From the cell containing the given text, extract its center point as (X, Y) coordinate. 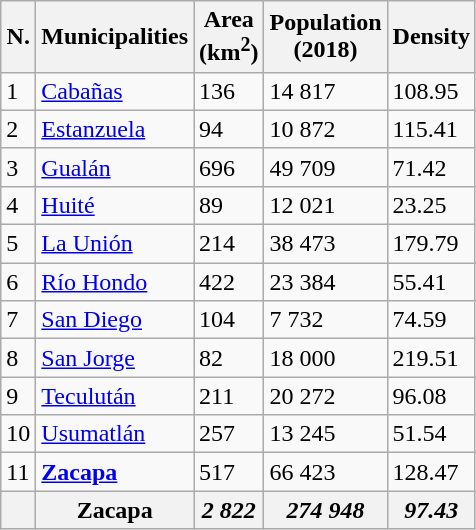
5 (18, 244)
San Diego (115, 320)
23.25 (431, 205)
55.41 (431, 282)
82 (229, 358)
18 000 (326, 358)
211 (229, 396)
8 (18, 358)
38 473 (326, 244)
La Unión (115, 244)
Area(km2) (229, 37)
Usumatlán (115, 434)
179.79 (431, 244)
4 (18, 205)
128.47 (431, 472)
2 822 (229, 510)
115.41 (431, 129)
274 948 (326, 510)
N. (18, 37)
Density (431, 37)
219.51 (431, 358)
7 (18, 320)
422 (229, 282)
10 872 (326, 129)
Huité (115, 205)
Teculután (115, 396)
Municipalities (115, 37)
Río Hondo (115, 282)
517 (229, 472)
12 021 (326, 205)
2 (18, 129)
97.43 (431, 510)
10 (18, 434)
104 (229, 320)
1 (18, 91)
108.95 (431, 91)
20 272 (326, 396)
71.42 (431, 167)
49 709 (326, 167)
Estanzuela (115, 129)
51.54 (431, 434)
6 (18, 282)
89 (229, 205)
7 732 (326, 320)
23 384 (326, 282)
696 (229, 167)
136 (229, 91)
Population(2018) (326, 37)
11 (18, 472)
13 245 (326, 434)
9 (18, 396)
Cabañas (115, 91)
74.59 (431, 320)
Gualán (115, 167)
214 (229, 244)
94 (229, 129)
96.08 (431, 396)
257 (229, 434)
66 423 (326, 472)
14 817 (326, 91)
San Jorge (115, 358)
3 (18, 167)
